Locate the cell with the specified text and output its [x, y] center coordinate. 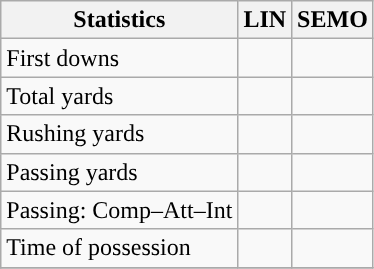
Passing: Comp–Att–Int [120, 210]
First downs [120, 58]
LIN [265, 20]
Passing yards [120, 172]
Rushing yards [120, 134]
Statistics [120, 20]
Time of possession [120, 248]
SEMO [333, 20]
Total yards [120, 96]
